Capture the cell that displays the provided text and extract its (x, y) central coordinate. 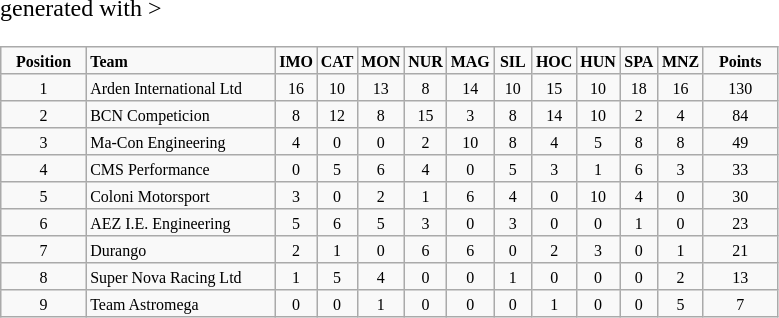
Durango (180, 250)
HOC (554, 60)
SPA (639, 60)
130 (740, 88)
33 (740, 168)
18 (639, 88)
MON (380, 60)
Ma-Con Engineering (180, 142)
84 (740, 114)
HUN (598, 60)
9 (44, 304)
CMS Performance (180, 168)
MNZ (680, 60)
49 (740, 142)
MAG (470, 60)
Team (180, 60)
NUR (426, 60)
SIL (513, 60)
AEZ I.E. Engineering (180, 222)
Position (44, 60)
12 (337, 114)
Team Astromega (180, 304)
BCN Competicion (180, 114)
Super Nova Racing Ltd (180, 276)
IMO (296, 60)
23 (740, 222)
CAT (337, 60)
Arden International Ltd (180, 88)
Coloni Motorsport (180, 196)
30 (740, 196)
21 (740, 250)
Points (740, 60)
